Return the [x, y] coordinate for the center point of the cell that contains the specified text.  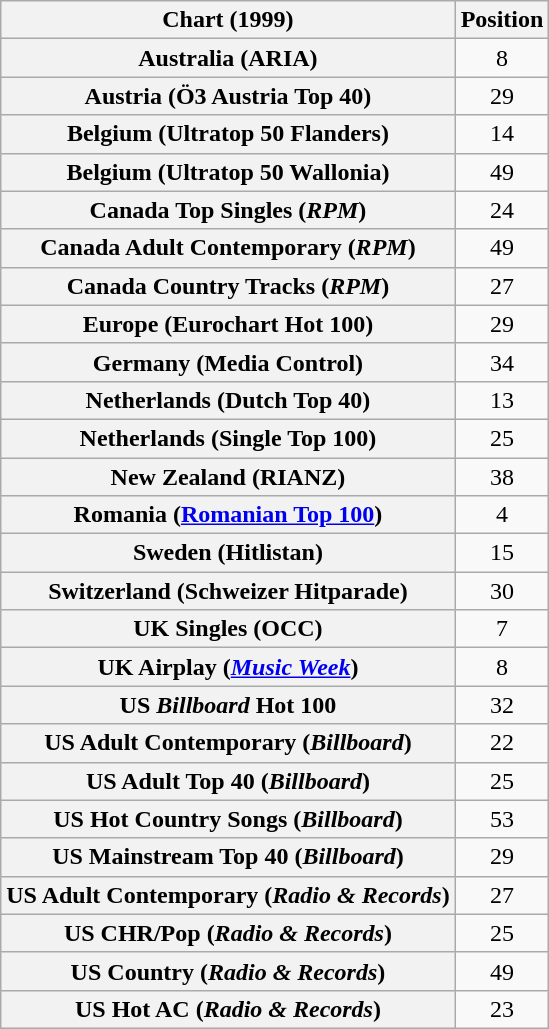
53 [502, 819]
22 [502, 743]
Europe (Eurochart Hot 100) [228, 324]
UK Singles (OCC) [228, 629]
Canada Adult Contemporary (RPM) [228, 248]
Chart (1999) [228, 20]
US Adult Top 40 (Billboard) [228, 781]
30 [502, 591]
New Zealand (RIANZ) [228, 477]
Canada Country Tracks (RPM) [228, 286]
US Adult Contemporary (Billboard) [228, 743]
Canada Top Singles (RPM) [228, 210]
Romania (Romanian Top 100) [228, 515]
Belgium (Ultratop 50 Flanders) [228, 134]
23 [502, 1009]
34 [502, 362]
UK Airplay (Music Week) [228, 667]
US Hot AC (Radio & Records) [228, 1009]
Germany (Media Control) [228, 362]
14 [502, 134]
US Country (Radio & Records) [228, 971]
Belgium (Ultratop 50 Wallonia) [228, 172]
Austria (Ö3 Austria Top 40) [228, 96]
Netherlands (Dutch Top 40) [228, 400]
US Adult Contemporary (Radio & Records) [228, 895]
4 [502, 515]
Netherlands (Single Top 100) [228, 438]
Switzerland (Schweizer Hitparade) [228, 591]
Australia (ARIA) [228, 58]
24 [502, 210]
38 [502, 477]
13 [502, 400]
32 [502, 705]
US CHR/Pop (Radio & Records) [228, 933]
7 [502, 629]
US Billboard Hot 100 [228, 705]
US Mainstream Top 40 (Billboard) [228, 857]
15 [502, 553]
US Hot Country Songs (Billboard) [228, 819]
Position [502, 20]
Sweden (Hitlistan) [228, 553]
